For the text-containing cell, return its midpoint in [X, Y] coordinate format. 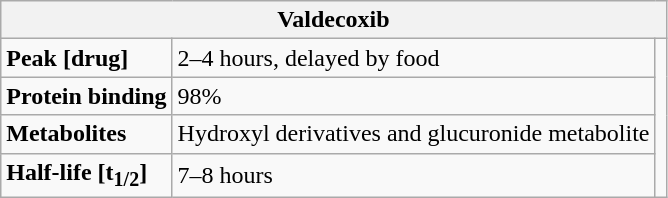
2–4 hours, delayed by food [414, 58]
Valdecoxib [334, 20]
98% [414, 96]
7–8 hours [414, 175]
Hydroxyl derivatives and glucuronide metabolite [414, 134]
Peak [drug] [86, 58]
Half-life [t1/2] [86, 175]
Metabolites [86, 134]
Protein binding [86, 96]
